Capture the cell that displays the provided text and extract its (X, Y) central coordinate. 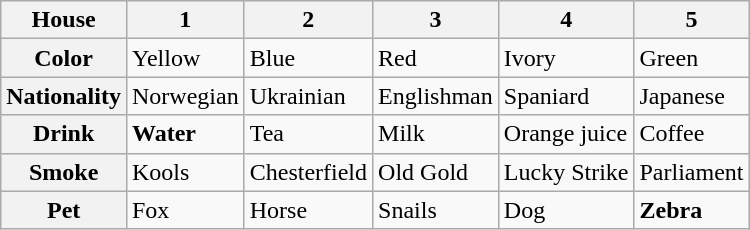
House (64, 20)
3 (436, 20)
Horse (308, 210)
5 (692, 20)
2 (308, 20)
Ivory (566, 58)
Chesterfield (308, 172)
Orange juice (566, 134)
1 (185, 20)
Ukrainian (308, 96)
Kools (185, 172)
Pet (64, 210)
Dog (566, 210)
Fox (185, 210)
4 (566, 20)
Englishman (436, 96)
Water (185, 134)
Smoke (64, 172)
Green (692, 58)
Milk (436, 134)
Japanese (692, 96)
Coffee (692, 134)
Blue (308, 58)
Tea (308, 134)
Nationality (64, 96)
Snails (436, 210)
Spaniard (566, 96)
Norwegian (185, 96)
Color (64, 58)
Old Gold (436, 172)
Parliament (692, 172)
Drink (64, 134)
Red (436, 58)
Zebra (692, 210)
Yellow (185, 58)
Lucky Strike (566, 172)
